Find where the given text appears and provide that cell's center as (X, Y) coordinate. 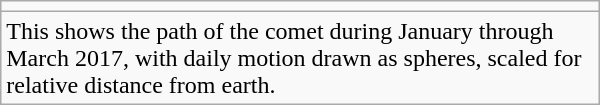
This shows the path of the comet during January through March 2017, with daily motion drawn as spheres, scaled for relative distance from earth. (300, 58)
